Determine the (x, y) coordinate at the center of the cell enclosing the given text.  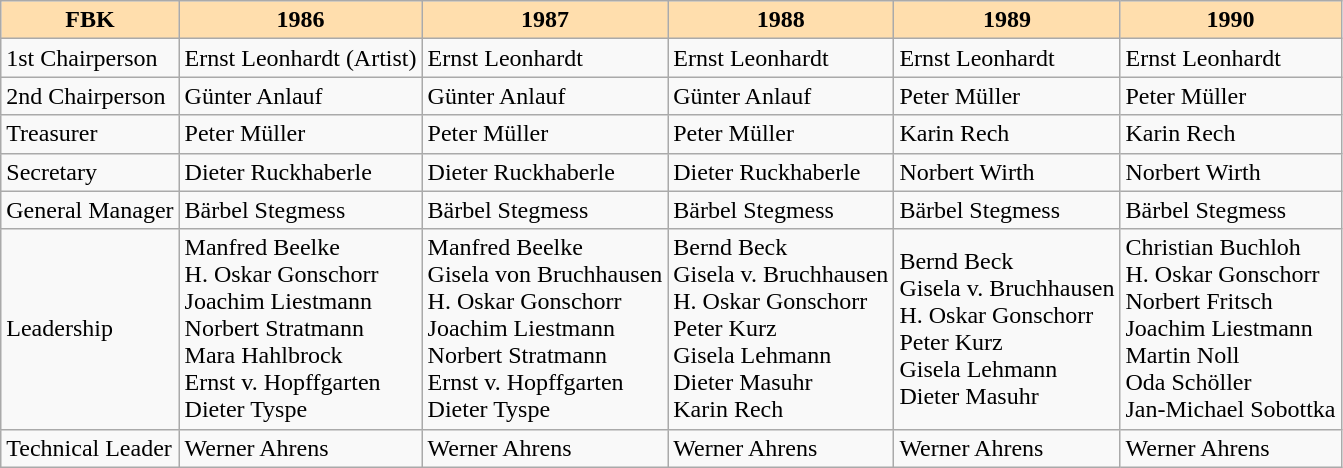
1989 (1007, 20)
2nd Chairperson (90, 96)
Technical Leader (90, 448)
1986 (300, 20)
Ernst Leonhardt (Artist) (300, 58)
1st Chairperson (90, 58)
Manfred BeelkeH. Oskar GonschorrJoachim LiestmannNorbert StratmannMara HahlbrockErnst v. HopffgartenDieter Tyspe (300, 329)
Leadership (90, 329)
Secretary (90, 172)
Bernd BeckGisela v. BruchhausenH. Oskar GonschorrPeter KurzGisela LehmannDieter MasuhrKarin Rech (781, 329)
Bernd BeckGisela v. BruchhausenH. Oskar GonschorrPeter KurzGisela LehmannDieter Masuhr (1007, 329)
1988 (781, 20)
General Manager (90, 210)
Treasurer (90, 134)
Christian BuchlohH. Oskar GonschorrNorbert FritschJoachim LiestmannMartin NollOda SchöllerJan-Michael Sobottka (1230, 329)
1987 (545, 20)
1990 (1230, 20)
Manfred BeelkeGisela von BruchhausenH. Oskar GonschorrJoachim LiestmannNorbert StratmannErnst v. HopffgartenDieter Tyspe (545, 329)
FBK (90, 20)
